Determine the (x, y) coordinate at the center of the cell enclosing the given text.  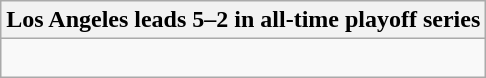
Los Angeles leads 5–2 in all-time playoff series (244, 20)
